Scan for the cell matching the given text and deliver its (x, y) coordinate at center. 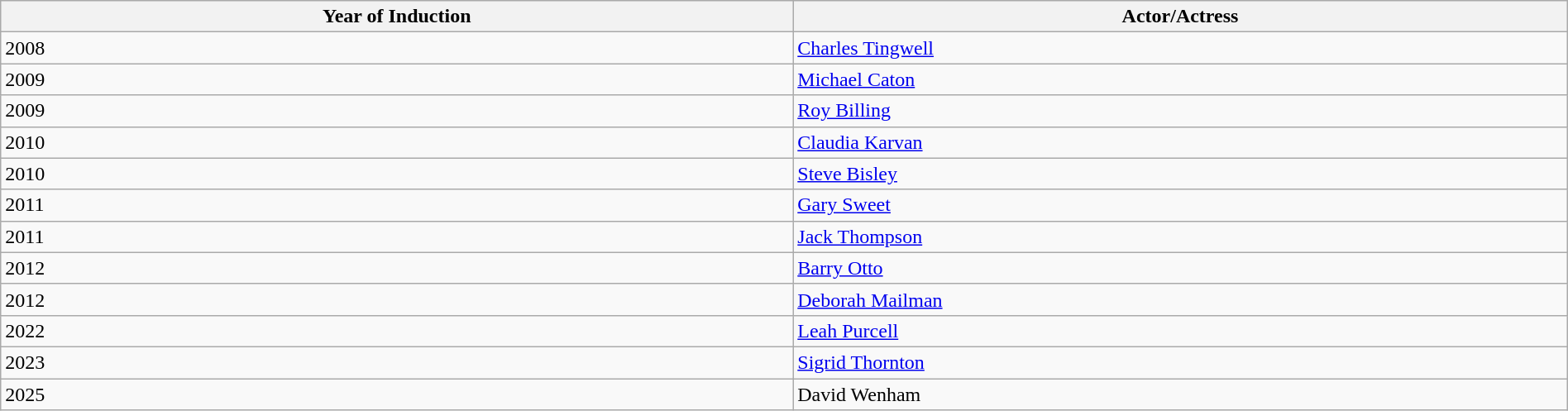
2022 (397, 331)
Gary Sweet (1180, 205)
Actor/Actress (1180, 17)
2008 (397, 48)
2023 (397, 362)
2025 (397, 394)
Roy Billing (1180, 111)
Barry Otto (1180, 268)
Michael Caton (1180, 79)
Sigrid Thornton (1180, 362)
Claudia Karvan (1180, 142)
Year of Induction (397, 17)
Charles Tingwell (1180, 48)
Jack Thompson (1180, 237)
Deborah Mailman (1180, 299)
Leah Purcell (1180, 331)
Steve Bisley (1180, 174)
David Wenham (1180, 394)
